Identify which cell holds the provided text, then report its [X, Y] central coordinate. 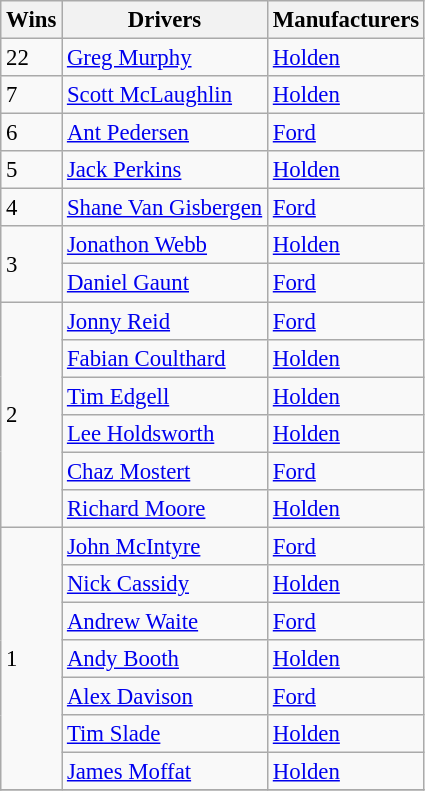
Jonathon Webb [165, 245]
3 [32, 264]
Jack Perkins [165, 170]
James Moffat [165, 772]
Lee Holdsworth [165, 433]
2 [32, 415]
Alex Davison [165, 697]
Greg Murphy [165, 58]
1 [32, 658]
Chaz Mostert [165, 471]
Nick Cassidy [165, 584]
Andy Booth [165, 659]
Manufacturers [346, 20]
Andrew Waite [165, 621]
Fabian Coulthard [165, 358]
Wins [32, 20]
Shane Van Gisbergen [165, 208]
6 [32, 133]
Richard Moore [165, 509]
4 [32, 208]
7 [32, 95]
5 [32, 170]
Tim Slade [165, 734]
Ant Pedersen [165, 133]
Jonny Reid [165, 321]
Daniel Gaunt [165, 283]
Scott McLaughlin [165, 95]
22 [32, 58]
Tim Edgell [165, 396]
Drivers [165, 20]
John McIntyre [165, 546]
